Extract the (X, Y) coordinate from the center of the cell holding the provided text.  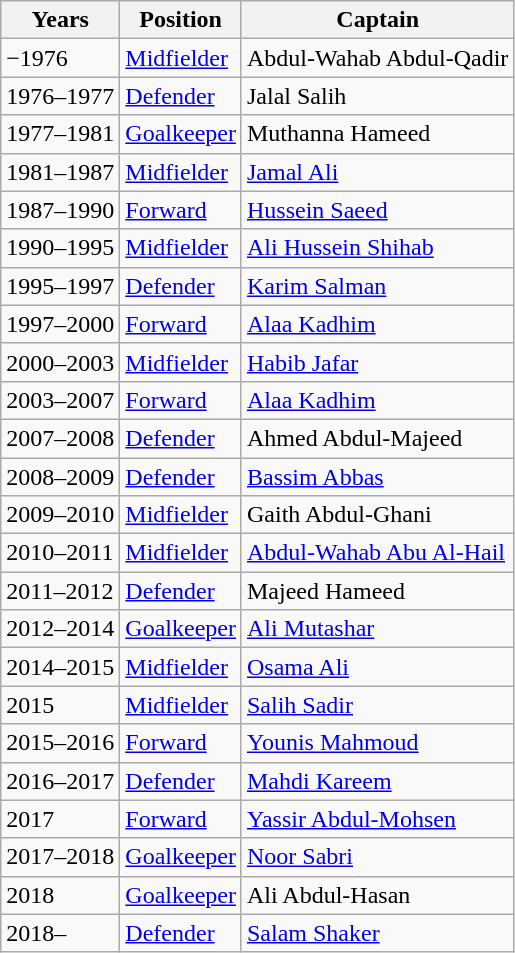
2017–2018 (60, 857)
Ali Hussein Shihab (377, 248)
2015–2016 (60, 743)
Ali Abdul-Hasan (377, 895)
Hussein Saeed (377, 210)
Habib Jafar (377, 362)
Younis Mahmoud (377, 743)
2003–2007 (60, 400)
Abdul-Wahab Abu Al-Hail (377, 553)
Salih Sadir (377, 705)
Jalal Salih (377, 96)
2015 (60, 705)
2012–2014 (60, 629)
2000–2003 (60, 362)
1976–1977 (60, 96)
1987–1990 (60, 210)
Abdul-Wahab Abdul-Qadir (377, 58)
Salam Shaker (377, 933)
2009–2010 (60, 515)
−1976 (60, 58)
Yassir Abdul-Mohsen (377, 819)
1997–2000 (60, 324)
Years (60, 20)
1981–1987 (60, 172)
2018 (60, 895)
2017 (60, 819)
Osama Ali (377, 667)
Karim Salman (377, 286)
1990–1995 (60, 248)
2011–2012 (60, 591)
2010–2011 (60, 553)
1995–1997 (60, 286)
Jamal Ali (377, 172)
Majeed Hameed (377, 591)
Ahmed Abdul-Majeed (377, 438)
Bassim Abbas (377, 477)
Gaith Abdul-Ghani (377, 515)
Noor Sabri (377, 857)
Captain (377, 20)
Position (181, 20)
2008–2009 (60, 477)
2007–2008 (60, 438)
2014–2015 (60, 667)
Ali Mutashar (377, 629)
1977–1981 (60, 134)
Mahdi Kareem (377, 781)
2016–2017 (60, 781)
2018– (60, 933)
Muthanna Hameed (377, 134)
